Pinpoint the cell where the given text exists, returning its [X, Y] midpoint coordinate. 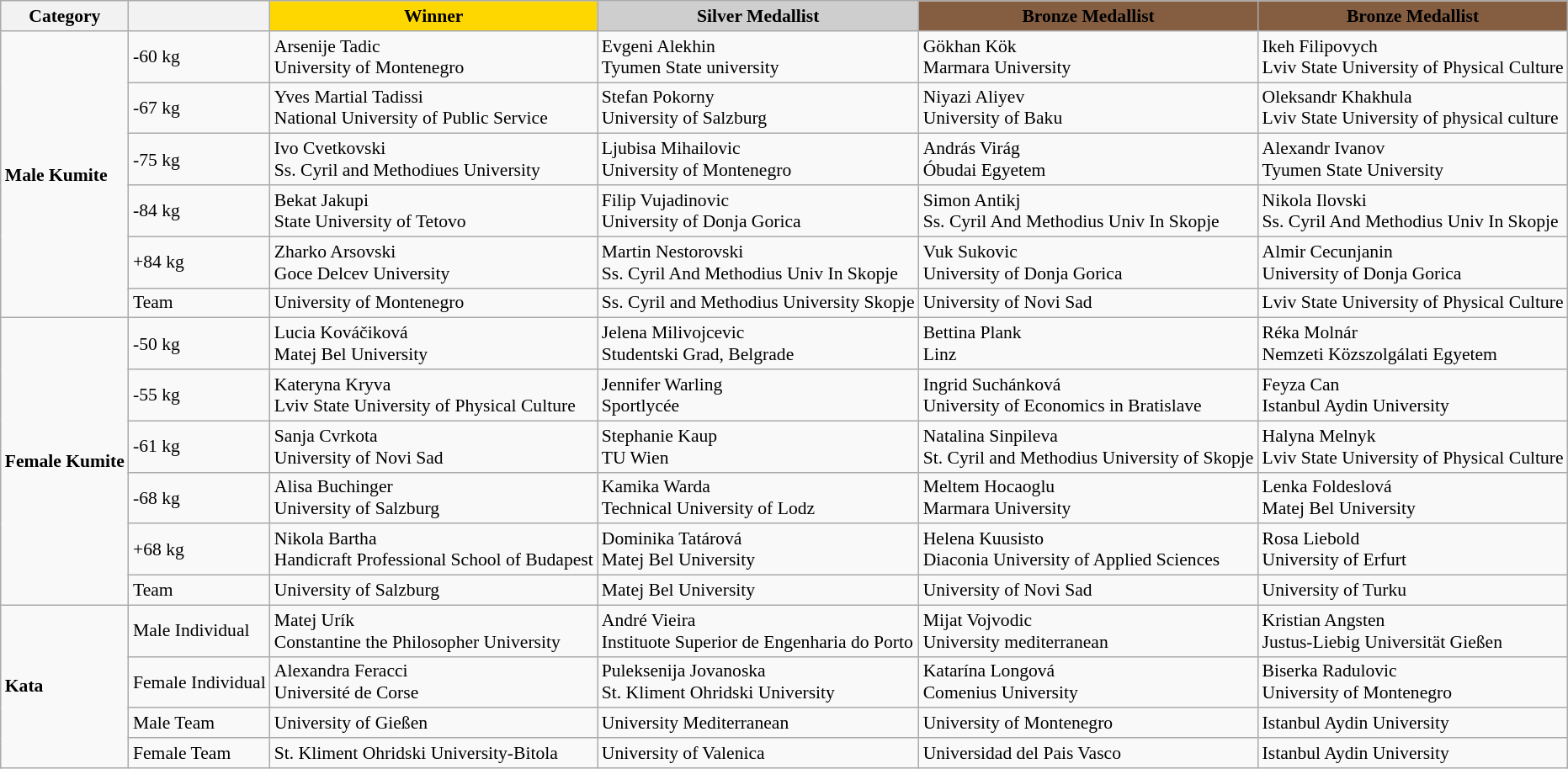
-55 kg [199, 395]
Alisa Buchinger University of Salzburg [434, 498]
Kristian Angsten Justus-Liebig Universität Gießen [1413, 631]
Female Team [199, 753]
St. Kliment Ohridski University-Bitola [434, 753]
-68 kg [199, 498]
Vuk Sukovic University of Donja Gorica [1089, 263]
Female Kumite [65, 461]
Stefan Pokorny University of Salzburg [758, 108]
Zharko Arsovski Goce Delcev University [434, 263]
Silver Medallist [758, 16]
Puleksenija Jovanoska St. Kliment Ohridski University [758, 681]
Oleksandr Khakhula Lviv State University of physical culture [1413, 108]
Mijat Vojvodic University mediterranean [1089, 631]
-61 kg [199, 446]
Male Team [199, 724]
Meltem Hocaoglu Marmara University [1089, 498]
Alexandr Ivanov Tyumen State University [1413, 160]
-50 kg [199, 343]
Réka Molnár Nemzeti Közszolgálati Egyetem [1413, 343]
Lucia Kováčiková Matej Bel University [434, 343]
Lviv State University of Physical Culture [1413, 303]
Helena Kuusisto Diaconia University of Applied Sciences [1089, 550]
Katarína Longová Comenius University [1089, 681]
-75 kg [199, 160]
-67 kg [199, 108]
André Vieira Instituote Superior de Engenharia do Porto [758, 631]
University of Valenica [758, 753]
-60 kg [199, 57]
Alexandra Feracci Université de Corse [434, 681]
Ss. Cyril and Methodius University Skopje [758, 303]
Ivo Cvetkovski Ss. Cyril and Methodiues University [434, 160]
Male Kumite [65, 175]
Stephanie Kaup TU Wien [758, 446]
Nikola Bartha Handicraft Professional School of Budapest [434, 550]
Niyazi Aliyev University of Baku [1089, 108]
University of Salzburg [434, 591]
Halyna Melnyk Lviv State University of Physical Culture [1413, 446]
Filip Vujadinovic University of Donja Gorica [758, 210]
University Mediterranean [758, 724]
Natalina Sinpileva St. Cyril and Methodius University of Skopje [1089, 446]
Yves Martial Tadissi National University of Public Service [434, 108]
Gökhan Kök Marmara University [1089, 57]
Martin Nestorovski Ss. Cyril And Methodius Univ In Skopje [758, 263]
Simon Antikj Ss. Cyril And Methodius Univ In Skopje [1089, 210]
Feyza Can Istanbul Aydin University [1413, 395]
Almir Cecunjanin University of Donja Gorica [1413, 263]
Ikeh Filipovych Lviv State University of Physical Culture [1413, 57]
Biserka Radulovic University of Montenegro [1413, 681]
Female Individual [199, 681]
University of Gießen [434, 724]
Sanja Cvrkota University of Novi Sad [434, 446]
Bettina Plank Linz [1089, 343]
-84 kg [199, 210]
University of Turku [1413, 591]
Arsenije Tadic University of Montenegro [434, 57]
Lenka Foldeslová Matej Bel University [1413, 498]
Ingrid Suchánková University of Economics in Bratislave [1089, 395]
Jennifer Warling Sportlycée [758, 395]
Category [65, 16]
Universidad del Pais Vasco [1089, 753]
Evgeni Alekhin Tyumen State university [758, 57]
Jelena Milivojcevic Studentski Grad, Belgrade [758, 343]
Rosa Liebold University of Erfurt [1413, 550]
Nikola Ilovski Ss. Cyril And Methodius Univ In Skopje [1413, 210]
Ljubisa Mihailovic University of Montenegro [758, 160]
Matej Bel University [758, 591]
Male Individual [199, 631]
András Virág Óbudai Egyetem [1089, 160]
+84 kg [199, 263]
Winner [434, 16]
Kamika Warda Technical University of Lodz [758, 498]
Matej Urík Constantine the Philosopher University [434, 631]
Kata [65, 687]
+68 kg [199, 550]
Dominika Tatárová Matej Bel University [758, 550]
Kateryna Kryva Lviv State University of Physical Culture [434, 395]
Bekat Jakupi State University of Tetovo [434, 210]
